Locate the cell with the specified text and output its [X, Y] center coordinate. 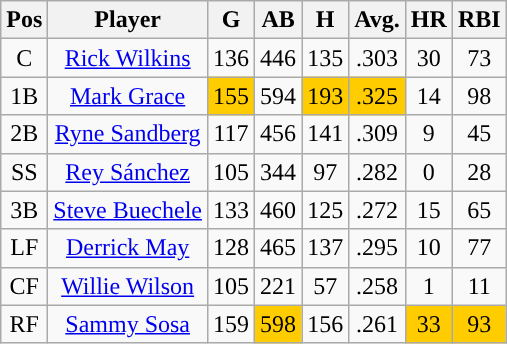
Player [128, 20]
77 [479, 248]
RF [24, 324]
193 [326, 96]
57 [326, 286]
128 [230, 248]
1 [428, 286]
159 [230, 324]
137 [326, 248]
33 [428, 324]
RBI [479, 20]
Steve Buechele [128, 210]
HR [428, 20]
Mark Grace [128, 96]
141 [326, 134]
9 [428, 134]
28 [479, 172]
.303 [378, 58]
Rey Sánchez [128, 172]
G [230, 20]
2B [24, 134]
73 [479, 58]
465 [278, 248]
136 [230, 58]
11 [479, 286]
456 [278, 134]
Willie Wilson [128, 286]
45 [479, 134]
117 [230, 134]
98 [479, 96]
H [326, 20]
.295 [378, 248]
594 [278, 96]
14 [428, 96]
AB [278, 20]
.309 [378, 134]
Ryne Sandberg [128, 134]
Sammy Sosa [128, 324]
LF [24, 248]
.258 [378, 286]
.282 [378, 172]
446 [278, 58]
0 [428, 172]
93 [479, 324]
30 [428, 58]
15 [428, 210]
598 [278, 324]
Derrick May [128, 248]
Pos [24, 20]
135 [326, 58]
.272 [378, 210]
125 [326, 210]
.325 [378, 96]
Avg. [378, 20]
97 [326, 172]
133 [230, 210]
.261 [378, 324]
156 [326, 324]
344 [278, 172]
1B [24, 96]
155 [230, 96]
460 [278, 210]
221 [278, 286]
3B [24, 210]
C [24, 58]
Rick Wilkins [128, 58]
65 [479, 210]
CF [24, 286]
SS [24, 172]
10 [428, 248]
